Pinpoint the cell where the given text exists, returning its (x, y) midpoint coordinate. 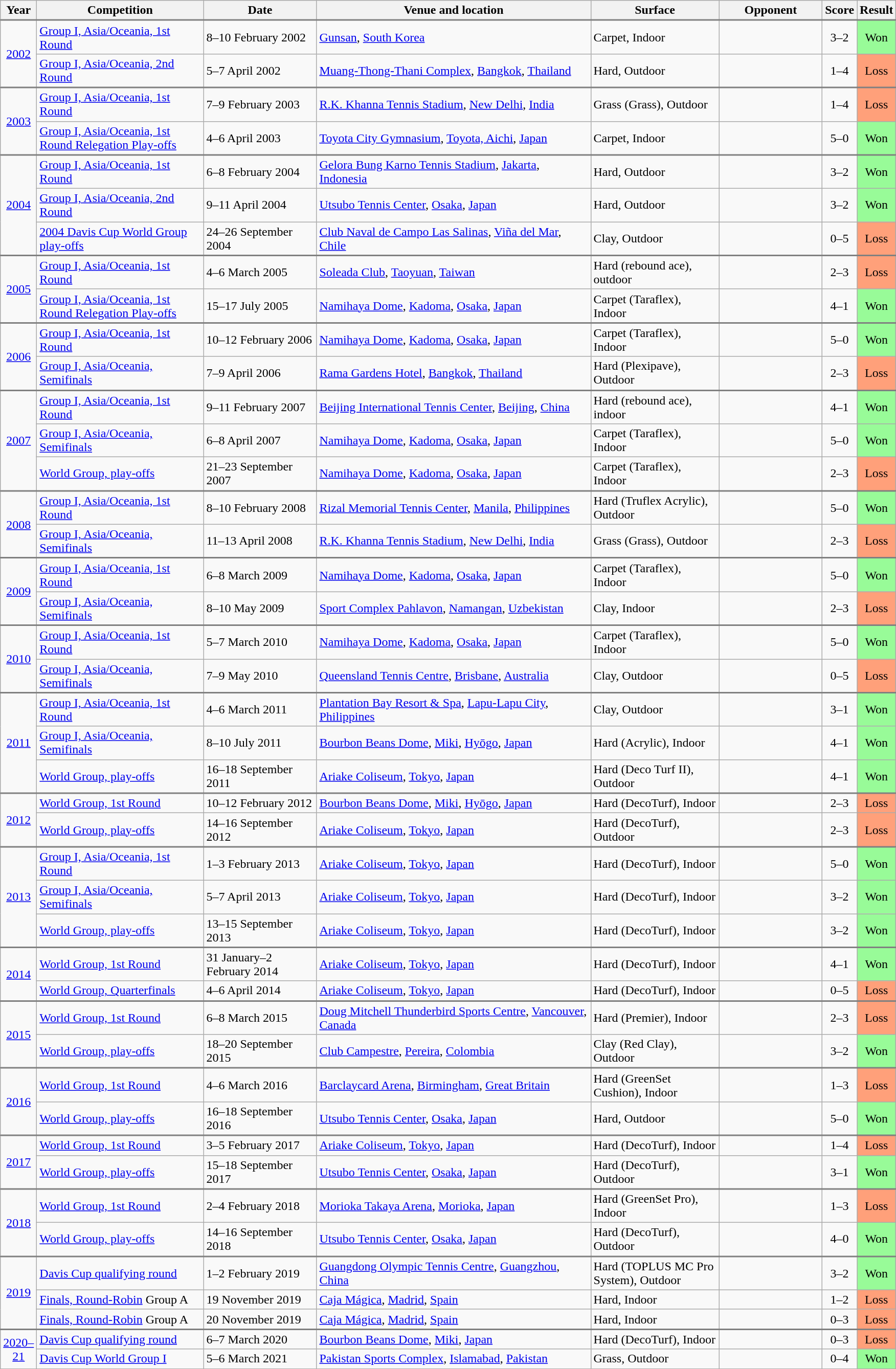
14–16 September 2012 (260, 830)
2014 (18, 974)
Result (877, 10)
Hard (GreenSet Pro), Indoor (655, 1206)
2011 (18, 743)
7–9 May 2010 (260, 676)
Club Campestre, Pereira, Colombia (454, 1051)
Beijing International Tennis Center, Beijing, China (454, 407)
4–6 March 2005 (260, 273)
Year (18, 10)
18–20 September 2015 (260, 1051)
2008 (18, 524)
Plantation Bay Resort & Spa, Lapu-Lapu City, Philippines (454, 709)
2020–21 (18, 1349)
Queensland Tennis Centre, Brisbane, Australia (454, 676)
Competition (120, 10)
4–6 March 2011 (260, 709)
16–18 September 2016 (260, 1118)
5–6 March 2021 (260, 1359)
Rama Gardens Hotel, Bangkok, Thailand (454, 373)
Date (260, 10)
2006 (18, 356)
Gunsan, South Korea (454, 37)
15–18 September 2017 (260, 1172)
Hard (Premier), Indoor (655, 1018)
Hard (Acrylic), Indoor (655, 743)
Guangdong Olympic Tennis Centre, Guangzhou, China (454, 1273)
9–11 April 2004 (260, 206)
2009 (18, 592)
Gelora Bung Karno Tennis Stadium, Jakarta, Indonesia (454, 172)
1–3 February 2013 (260, 864)
4–6 April 2003 (260, 138)
2002 (18, 54)
3–5 February 2017 (260, 1146)
6–8 February 2004 (260, 172)
14–16 September 2018 (260, 1240)
Hard (Truflex Acrylic), Outdoor (655, 507)
Hard (rebound ace), outdoor (655, 273)
6–8 March 2015 (260, 1018)
7–9 April 2006 (260, 373)
6–7 March 2020 (260, 1339)
31 January–2 February 2014 (260, 964)
Score (840, 10)
2010 (18, 659)
Davis Cup World Group I (120, 1359)
4–6 March 2016 (260, 1085)
2007 (18, 441)
13–15 September 2013 (260, 930)
Opponent (771, 10)
2016 (18, 1102)
7–9 February 2003 (260, 104)
Pakistan Sports Complex, Islamabad, Pakistan (454, 1359)
2018 (18, 1223)
8–10 May 2009 (260, 609)
Sport Complex Pahlavon, Namangan, Uzbekistan (454, 609)
2005 (18, 289)
5–7 March 2010 (260, 642)
Morioka Takaya Arena, Morioka, Japan (454, 1206)
Hard (TOPLUS MC Pro System), Outdoor (655, 1273)
Soleada Club, Taoyuan, Taiwan (454, 273)
4–0 (840, 1240)
2003 (18, 121)
1–2 (840, 1299)
Muang-Thong-Thani Complex, Bangkok, Thailand (454, 71)
Hard (Deco Turf II), Outdoor (655, 776)
2019 (18, 1293)
6–8 April 2007 (260, 441)
6–8 March 2009 (260, 575)
Rizal Memorial Tennis Center, Manila, Philippines (454, 507)
Hard (Plexipave), Outdoor (655, 373)
8–10 February 2008 (260, 507)
Bourbon Beans Dome, Miki, Japan (454, 1339)
2004 (18, 206)
5–7 April 2002 (260, 71)
16–18 September 2011 (260, 776)
8–10 February 2002 (260, 37)
2017 (18, 1162)
4–6 April 2014 (260, 991)
10–12 February 2012 (260, 803)
Clay, Indoor (655, 609)
Club Naval de Campo Las Salinas, Viña del Mar, Chile (454, 239)
World Group, Quarterfinals (120, 991)
Venue and location (454, 10)
1–2 February 2019 (260, 1273)
2015 (18, 1035)
Grass, Outdoor (655, 1359)
Surface (655, 10)
8–10 July 2011 (260, 743)
Barclaycard Arena, Birmingham, Great Britain (454, 1085)
Hard (rebound ace), indoor (655, 407)
15–17 July 2005 (260, 306)
2–4 February 2018 (260, 1206)
10–12 February 2006 (260, 340)
2012 (18, 820)
Clay (Red Clay), Outdoor (655, 1051)
20 November 2019 (260, 1319)
Doug Mitchell Thunderbird Sports Centre, Vancouver, Canada (454, 1018)
Hard (GreenSet Cushion), Indoor (655, 1085)
21–23 September 2007 (260, 474)
9–11 February 2007 (260, 407)
2004 Davis Cup World Group play-offs (120, 239)
2013 (18, 897)
0–4 (840, 1359)
11–13 April 2008 (260, 541)
19 November 2019 (260, 1299)
5–7 April 2013 (260, 897)
Toyota City Gymnasium, Toyota, Aichi, Japan (454, 138)
24–26 September 2004 (260, 239)
